Pinpoint the cell where the given text exists, returning its (x, y) midpoint coordinate. 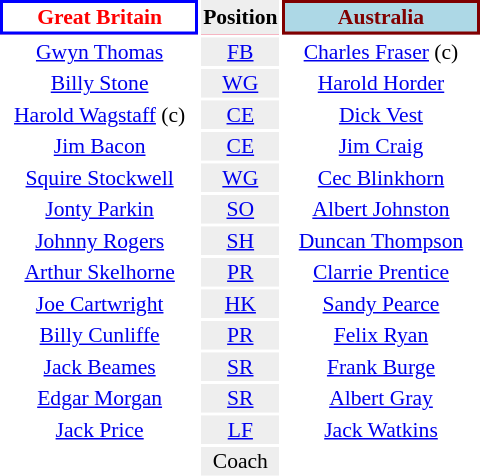
HK (240, 304)
SH (240, 240)
Dick Vest (381, 114)
Edgar Morgan (100, 398)
Position (240, 17)
Charles Fraser (c) (381, 52)
Albert Gray (381, 398)
LF (240, 430)
Australia (381, 17)
Billy Stone (100, 83)
Great Britain (100, 17)
Albert Johnston (381, 209)
Arthur Skelhorne (100, 272)
Harold Wagstaff (c) (100, 114)
Coach (240, 461)
Gwyn Thomas (100, 52)
Joe Cartwright (100, 304)
Clarrie Prentice (381, 272)
Johnny Rogers (100, 240)
Jonty Parkin (100, 209)
Sandy Pearce (381, 304)
SO (240, 209)
Jack Price (100, 430)
Jim Craig (381, 146)
Jim Bacon (100, 146)
Duncan Thompson (381, 240)
Cec Blinkhorn (381, 178)
Frank Burge (381, 366)
Jack Beames (100, 366)
Felix Ryan (381, 335)
Harold Horder (381, 83)
FB (240, 52)
Jack Watkins (381, 430)
Billy Cunliffe (100, 335)
Squire Stockwell (100, 178)
